Extract the [x, y] coordinate from the center of the cell holding the provided text.  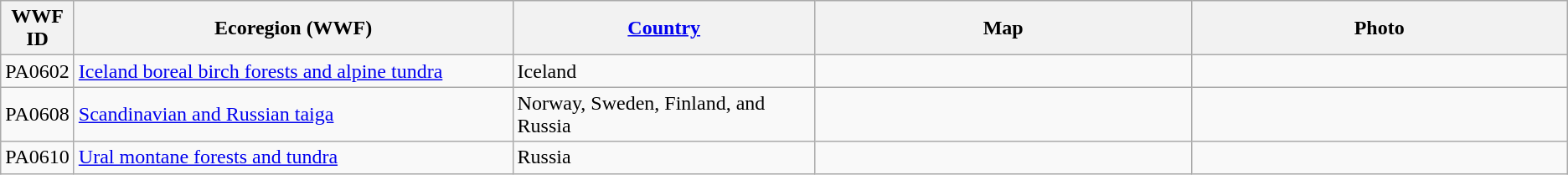
PA0602 [38, 71]
Iceland boreal birch forests and alpine tundra [293, 71]
PA0610 [38, 157]
PA0608 [38, 114]
Map [1003, 28]
Iceland [663, 71]
Ural montane forests and tundra [293, 157]
Norway, Sweden, Finland, and Russia [663, 114]
Country [663, 28]
Photo [1379, 28]
Ecoregion (WWF) [293, 28]
Russia [663, 157]
WWF ID [38, 28]
Scandinavian and Russian taiga [293, 114]
